For the text-containing cell, return its midpoint in [x, y] coordinate format. 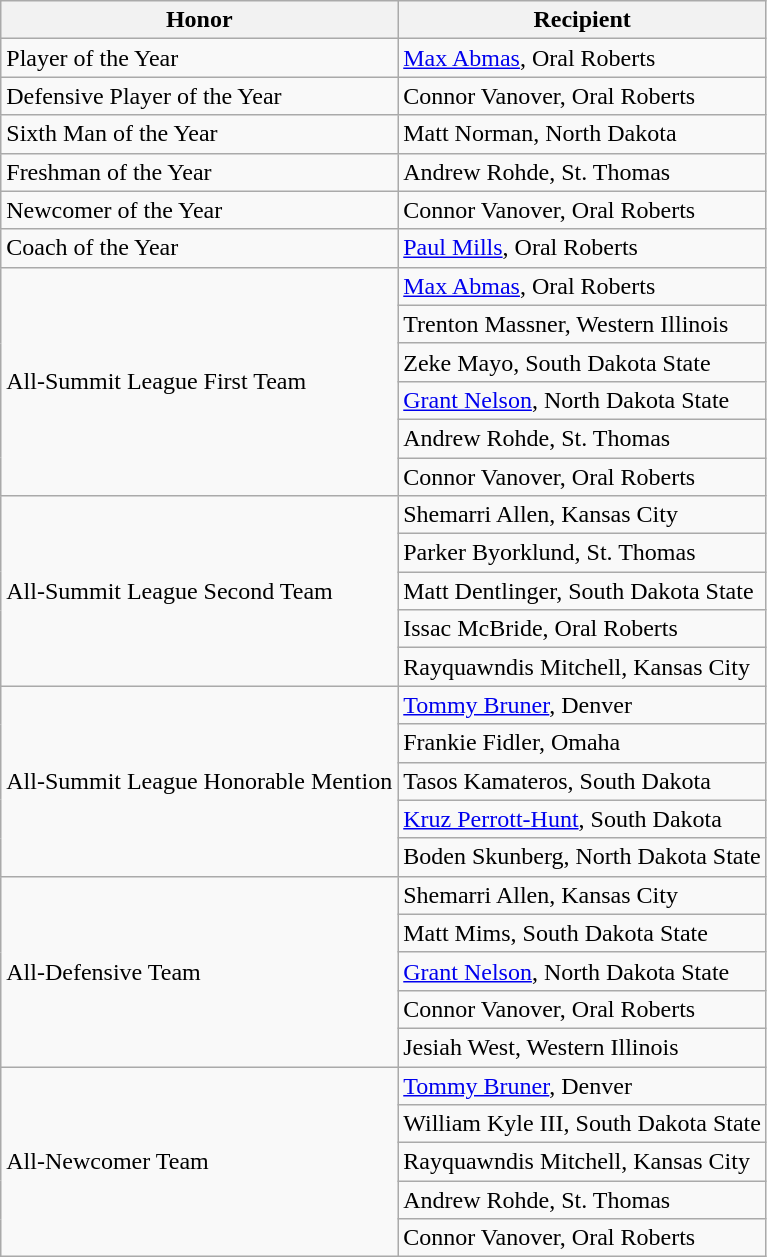
Kruz Perrott-Hunt, South Dakota [582, 819]
Tasos Kamateros, South Dakota [582, 781]
Frankie Fidler, Omaha [582, 743]
Trenton Massner, Western Illinois [582, 324]
All-Summit League Honorable Mention [200, 781]
All-Newcomer Team [200, 1161]
All-Defensive Team [200, 971]
Boden Skunberg, North Dakota State [582, 857]
Zeke Mayo, South Dakota State [582, 362]
Player of the Year [200, 58]
Defensive Player of the Year [200, 96]
Sixth Man of the Year [200, 134]
Recipient [582, 20]
Matt Mims, South Dakota State [582, 933]
Matt Dentlinger, South Dakota State [582, 591]
Newcomer of the Year [200, 210]
Freshman of the Year [200, 172]
All-Summit League Second Team [200, 591]
Matt Norman, North Dakota [582, 134]
William Kyle III, South Dakota State [582, 1124]
All-Summit League First Team [200, 381]
Honor [200, 20]
Coach of the Year [200, 248]
Issac McBride, Oral Roberts [582, 629]
Paul Mills, Oral Roberts [582, 248]
Jesiah West, Western Illinois [582, 1047]
Parker Byorklund, St. Thomas [582, 553]
